Capture the cell that displays the provided text and extract its [x, y] central coordinate. 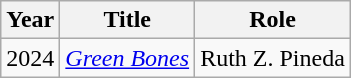
Year [30, 20]
2024 [30, 58]
Green Bones [128, 58]
Ruth Z. Pineda [273, 58]
Role [273, 20]
Title [128, 20]
